Output the (x, y) coordinate of the center of the cell containing the given text.  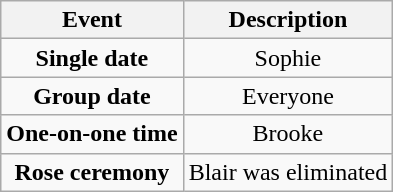
Rose ceremony (92, 172)
Event (92, 20)
One-on-one time (92, 134)
Description (288, 20)
Group date (92, 96)
Sophie (288, 58)
Everyone (288, 96)
Brooke (288, 134)
Blair was eliminated (288, 172)
Single date (92, 58)
